Detect which cell encompasses the target text, then output its (x, y) center coordinate. 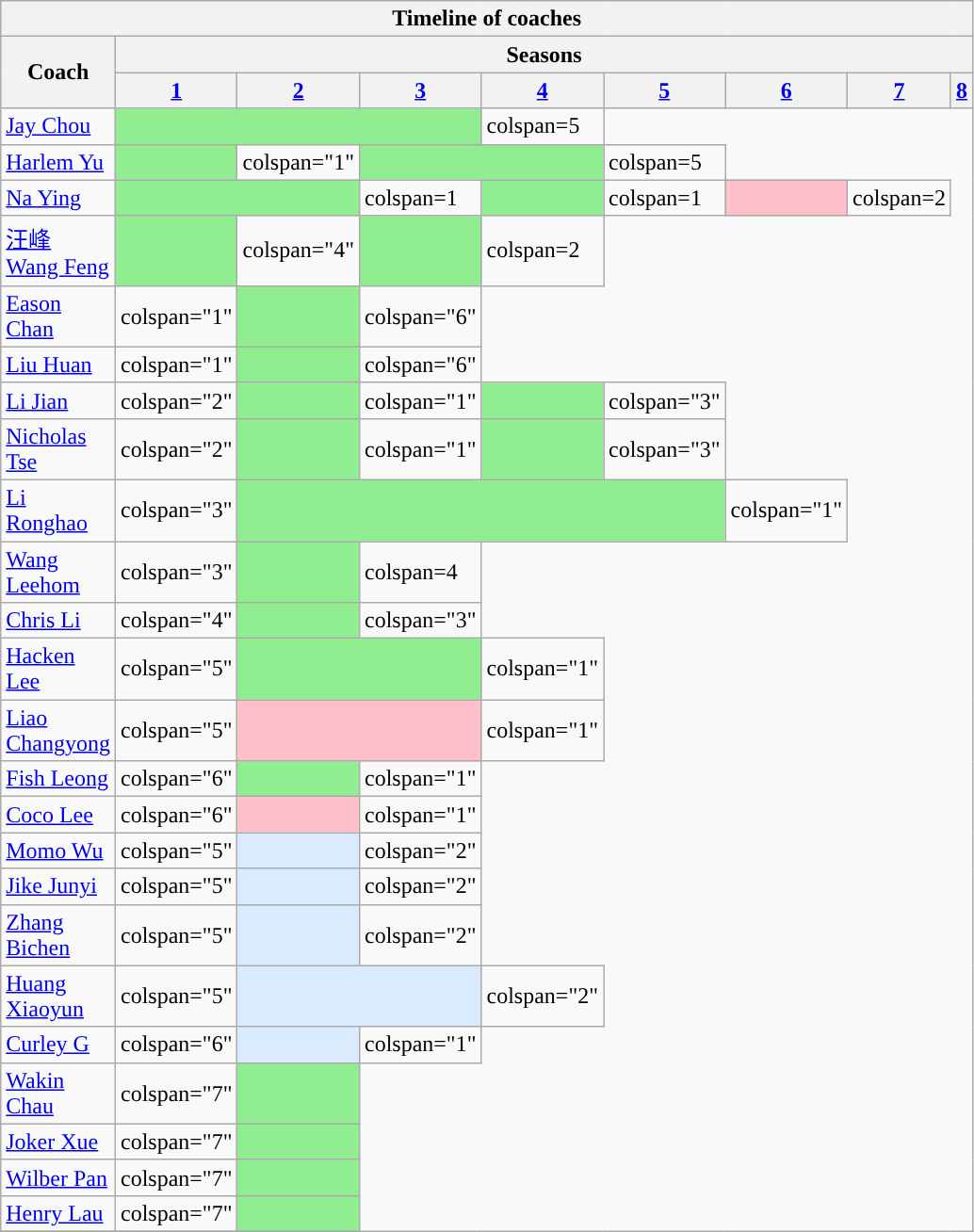
汪峰Wang Feng (58, 251)
Wang Leehom (58, 571)
Chris Li (58, 621)
Coco Lee (58, 815)
Fish Leong (58, 779)
Li Jian (58, 400)
Wakin Chau (58, 1093)
3 (420, 90)
5 (665, 90)
Wilber Pan (58, 1177)
Liu Huan (58, 365)
Nicholas Tse (58, 448)
Li Ronghao (58, 511)
4 (543, 90)
Huang Xiaoyun (58, 997)
Zhang Bichen (58, 934)
colspan=4 (420, 571)
Jike Junyi (58, 886)
Jay Chou (58, 126)
8 (961, 90)
Liao Changyong (58, 731)
Harlem Yu (58, 162)
Coach (58, 73)
Joker Xue (58, 1142)
Na Ying (58, 198)
2 (299, 90)
Henry Lau (58, 1213)
Curley G (58, 1045)
7 (900, 90)
Hacken Lee (58, 669)
Eason Chan (58, 316)
1 (176, 90)
Timeline of coaches (487, 19)
Momo Wu (58, 851)
6 (787, 90)
Seasons (544, 55)
